Return [x, y] of the center of cell containing provided text 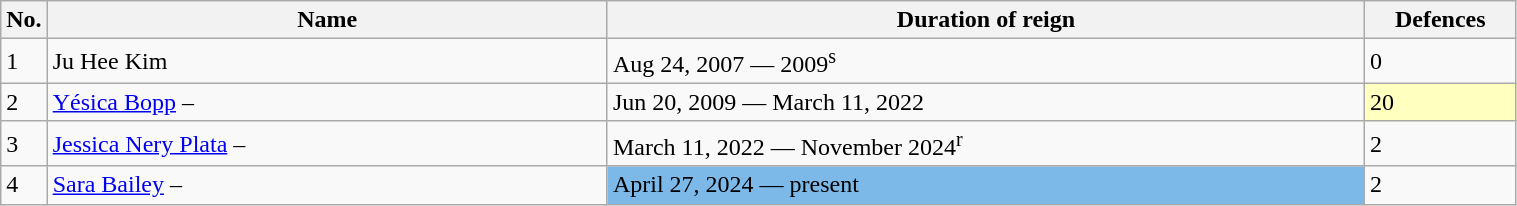
Duration of reign [986, 20]
Defences [1441, 20]
No. [24, 20]
20 [1441, 102]
Sara Bailey – [327, 185]
Aug 24, 2007 — 2009s [986, 62]
Name [327, 20]
Ju Hee Kim [327, 62]
Jun 20, 2009 — March 11, 2022 [986, 102]
Yésica Bopp – [327, 102]
Jessica Nery Plata – [327, 144]
1 [24, 62]
4 [24, 185]
April 27, 2024 — present [986, 185]
3 [24, 144]
0 [1441, 62]
March 11, 2022 — November 2024r [986, 144]
